Capture the cell that displays the provided text and extract its [X, Y] central coordinate. 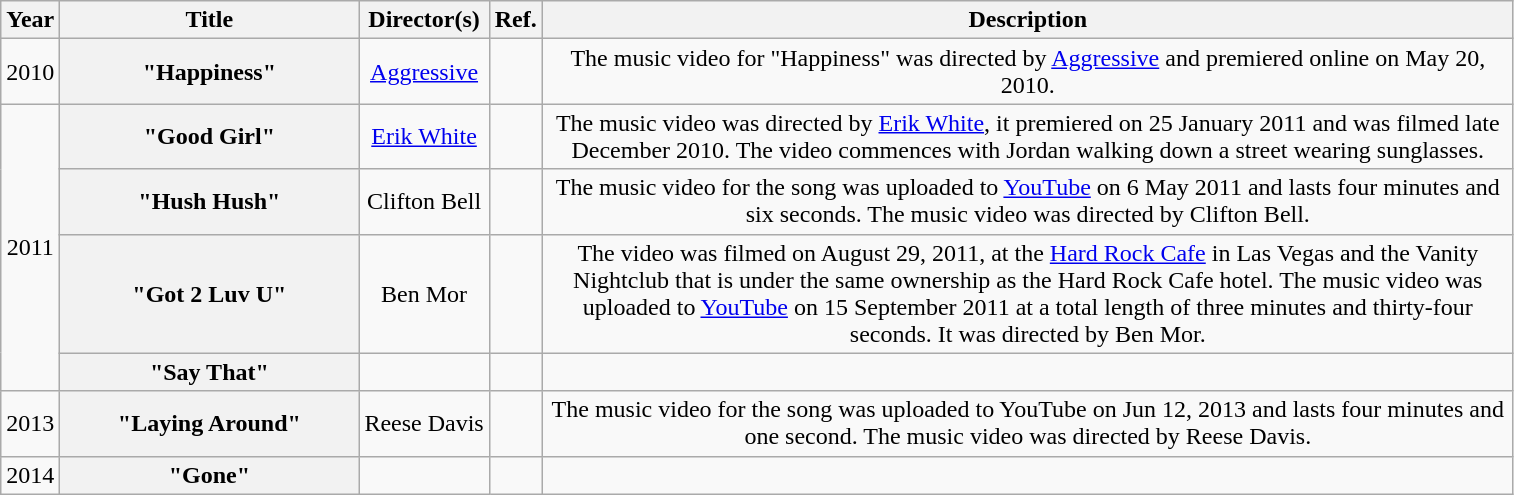
The music video for "Happiness" was directed by Aggressive and premiered online on May 20, 2010. [1028, 72]
2010 [30, 72]
Clifton Bell [424, 202]
Description [1028, 20]
Ben Mor [424, 294]
Aggressive [424, 72]
Director(s) [424, 20]
Reese Davis [424, 424]
"Got 2 Luv U" [210, 294]
"Laying Around" [210, 424]
"Hush Hush" [210, 202]
"Gone" [210, 475]
Year [30, 20]
2013 [30, 424]
Erik White [424, 136]
2014 [30, 475]
"Good Girl" [210, 136]
Title [210, 20]
2011 [30, 248]
"Say That" [210, 372]
"Happiness" [210, 72]
Ref. [516, 20]
